Return [x, y] of the center of cell containing provided text 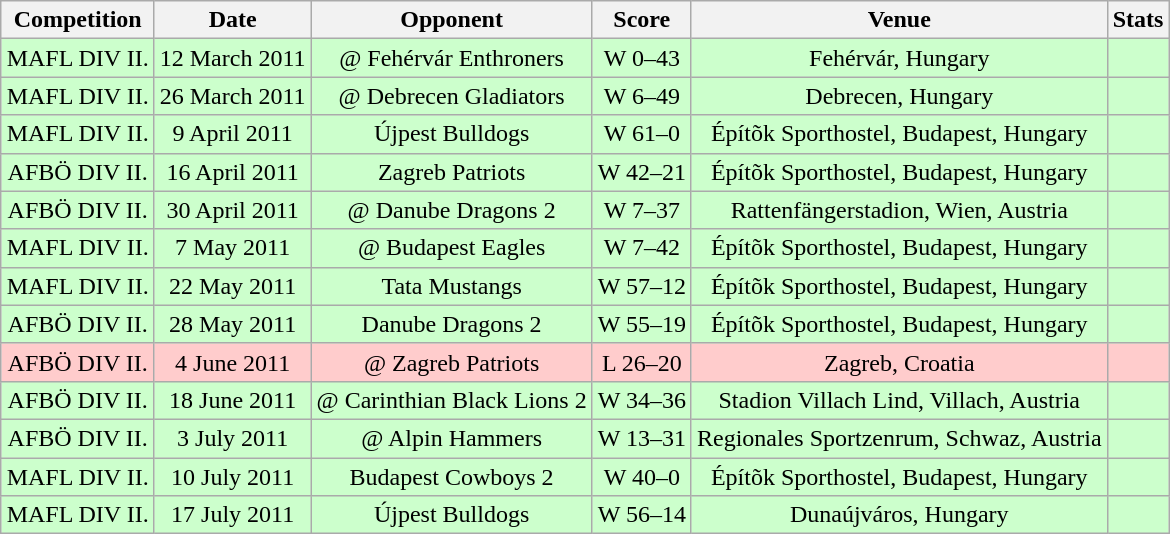
W 6–49 [642, 96]
L 26–20 [642, 362]
W 0–43 [642, 58]
Fehérvár, Hungary [899, 58]
18 June 2011 [232, 400]
Rattenfängerstadion, Wien, Austria [899, 210]
Regionales Sportzenrum, Schwaz, Austria [899, 438]
Score [642, 20]
W 7–37 [642, 210]
W 34–36 [642, 400]
Tata Mustangs [452, 286]
W 7–42 [642, 248]
@ Debrecen Gladiators [452, 96]
7 May 2011 [232, 248]
@ Fehérvár Enthroners [452, 58]
Opponent [452, 20]
W 13–31 [642, 438]
Stadion Villach Lind, Villach, Austria [899, 400]
3 July 2011 [232, 438]
Stats [1138, 20]
W 57–12 [642, 286]
10 July 2011 [232, 477]
W 55–19 [642, 324]
28 May 2011 [232, 324]
9 April 2011 [232, 134]
Zagreb Patriots [452, 172]
@ Zagreb Patriots [452, 362]
Dunaújváros, Hungary [899, 515]
Date [232, 20]
W 42–21 [642, 172]
W 56–14 [642, 515]
12 March 2011 [232, 58]
@ Budapest Eagles [452, 248]
@ Carinthian Black Lions 2 [452, 400]
Competition [78, 20]
@ Danube Dragons 2 [452, 210]
W 40–0 [642, 477]
4 June 2011 [232, 362]
Zagreb, Croatia [899, 362]
16 April 2011 [232, 172]
Budapest Cowboys 2 [452, 477]
W 61–0 [642, 134]
@ Alpin Hammers [452, 438]
17 July 2011 [232, 515]
Danube Dragons 2 [452, 324]
26 March 2011 [232, 96]
Venue [899, 20]
30 April 2011 [232, 210]
22 May 2011 [232, 286]
Debrecen, Hungary [899, 96]
